Search for the cell housing the specified text and yield its [X, Y] center coordinate. 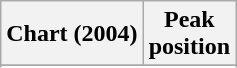
Chart (2004) [72, 34]
Peakposition [189, 34]
